Detect which cell encompasses the target text, then output its (X, Y) center coordinate. 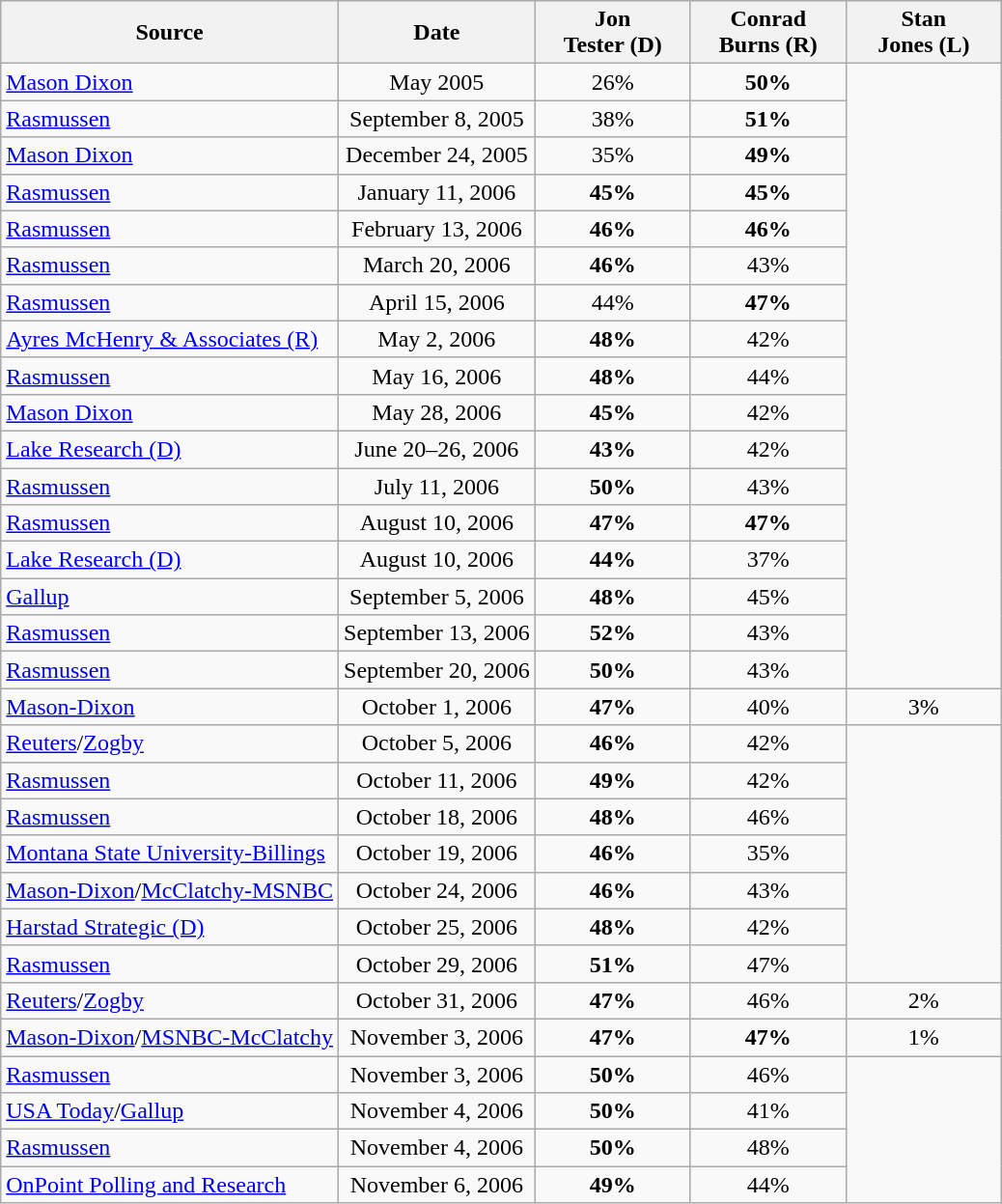
May 28, 2006 (437, 412)
52% (612, 633)
3% (923, 707)
StanJones (L) (923, 33)
26% (612, 82)
October 18, 2006 (437, 817)
April 15, 2006 (437, 302)
Montana State University-Billings (170, 854)
September 5, 2006 (437, 597)
Date (437, 33)
38% (612, 119)
October 11, 2006 (437, 780)
February 13, 2006 (437, 229)
Harstad Strategic (D) (170, 927)
37% (768, 560)
Mason-Dixon (170, 707)
May 16, 2006 (437, 376)
May 2, 2006 (437, 339)
March 20, 2006 (437, 266)
October 19, 2006 (437, 854)
September 8, 2005 (437, 119)
Ayres McHenry & Associates (R) (170, 339)
September 20, 2006 (437, 670)
October 25, 2006 (437, 927)
Mason-Dixon/McClatchy-MSNBC (170, 890)
October 29, 2006 (437, 964)
ConradBurns (R) (768, 33)
2% (923, 1000)
October 1, 2006 (437, 707)
October 5, 2006 (437, 743)
1% (923, 1037)
JonTester (D) (612, 33)
May 2005 (437, 82)
September 13, 2006 (437, 633)
November 6, 2006 (437, 1185)
October 24, 2006 (437, 890)
Source (170, 33)
January 11, 2006 (437, 192)
OnPoint Polling and Research (170, 1185)
Mason-Dixon/MSNBC-McClatchy (170, 1037)
June 20–26, 2006 (437, 449)
December 24, 2005 (437, 155)
July 11, 2006 (437, 486)
USA Today/Gallup (170, 1111)
Gallup (170, 597)
40% (768, 707)
41% (768, 1111)
October 31, 2006 (437, 1000)
